From the cell containing the given text, extract its center point as (x, y) coordinate. 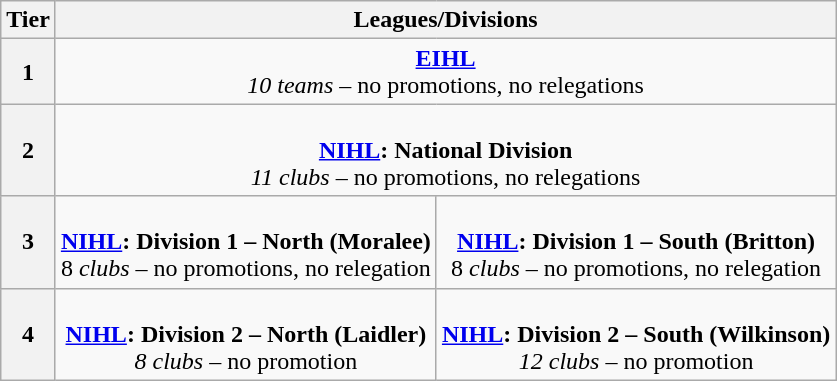
EIHL10 teams – no promotions, no relegations (445, 72)
4 (28, 334)
NIHL: Division 1 – North (Moralee) 8 clubs – no promotions, no relegation (246, 242)
3 (28, 242)
NIHL: Division 2 – North (Laidler) 8 clubs – no promotion (246, 334)
NIHL: National Division 11 clubs – no promotions, no relegations (445, 150)
Leagues/Divisions (445, 20)
1 (28, 72)
2 (28, 150)
Tier (28, 20)
NIHL: Division 2 – South (Wilkinson) 12 clubs – no promotion (636, 334)
NIHL: Division 1 – South (Britton) 8 clubs – no promotions, no relegation (636, 242)
